Scan for the cell matching the given text and deliver its [X, Y] coordinate at center. 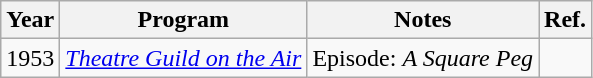
Program [184, 20]
Theatre Guild on the Air [184, 58]
1953 [30, 58]
Ref. [566, 20]
Episode: A Square Peg [423, 58]
Year [30, 20]
Notes [423, 20]
